Pinpoint the cell where the given text exists, returning its (x, y) midpoint coordinate. 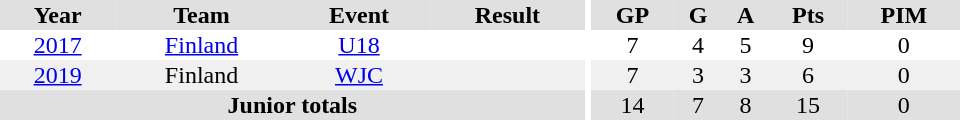
Junior totals (292, 105)
2019 (58, 75)
Team (202, 15)
2017 (58, 45)
A (746, 15)
4 (698, 45)
Year (58, 15)
GP (632, 15)
6 (808, 75)
5 (746, 45)
G (698, 15)
U18 (359, 45)
WJC (359, 75)
8 (746, 105)
Pts (808, 15)
14 (632, 105)
15 (808, 105)
PIM (904, 15)
Event (359, 15)
Result (507, 15)
9 (808, 45)
